Determine the [X, Y] coordinate at the center of the cell enclosing the given text.  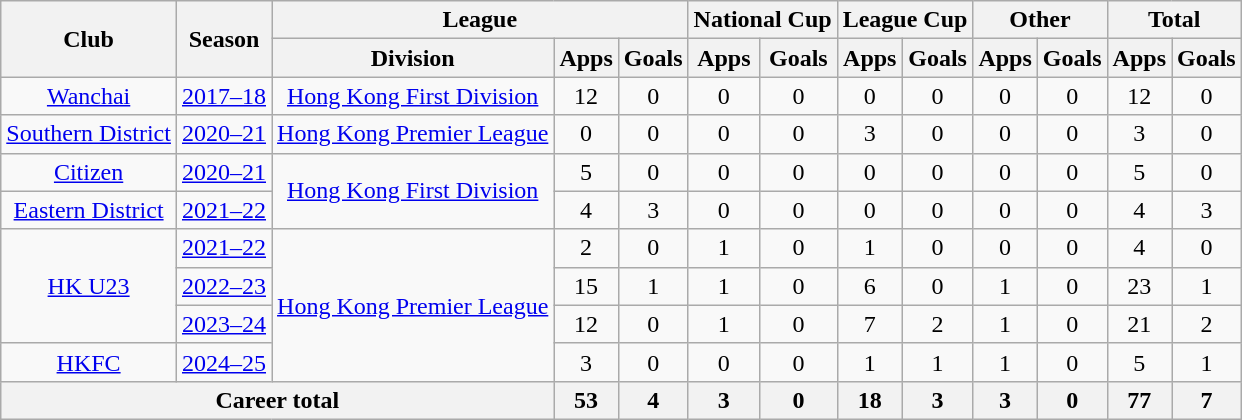
6 [870, 286]
National Cup [762, 20]
Season [224, 39]
77 [1139, 400]
2017–18 [224, 96]
Club [89, 39]
Total [1174, 20]
2022–23 [224, 286]
Southern District [89, 134]
Citizen [89, 172]
Wanchai [89, 96]
2024–25 [224, 362]
Other [1040, 20]
League [480, 20]
League Cup [905, 20]
2023–24 [224, 324]
23 [1139, 286]
HKFC [89, 362]
21 [1139, 324]
15 [586, 286]
Career total [278, 400]
18 [870, 400]
Division [413, 58]
Eastern District [89, 210]
53 [586, 400]
HK U23 [89, 286]
